Extract the (x, y) coordinate from the center of the cell holding the provided text.  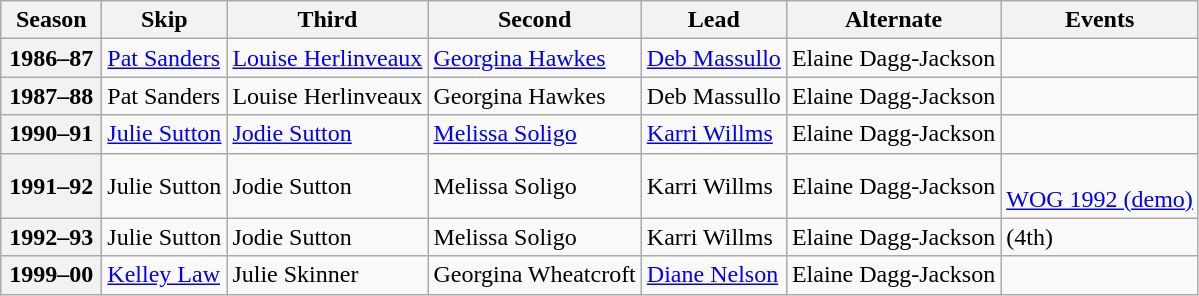
1990–91 (52, 134)
Season (52, 20)
Alternate (893, 20)
Kelley Law (164, 275)
WOG 1992 (demo) (1100, 186)
Skip (164, 20)
Lead (714, 20)
Julie Skinner (328, 275)
1999–00 (52, 275)
Events (1100, 20)
1991–92 (52, 186)
Georgina Wheatcroft (534, 275)
Third (328, 20)
Diane Nelson (714, 275)
(4th) (1100, 237)
1987–88 (52, 96)
Second (534, 20)
1986–87 (52, 58)
1992–93 (52, 237)
